From the cell containing the given text, extract its center point as [x, y] coordinate. 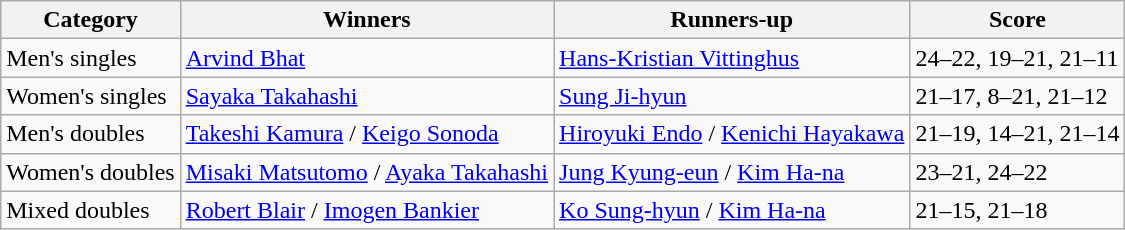
Sayaka Takahashi [366, 96]
Women's singles [90, 96]
Takeshi Kamura / Keigo Sonoda [366, 134]
23–21, 24–22 [1018, 172]
21–15, 21–18 [1018, 210]
Winners [366, 20]
Score [1018, 20]
21–17, 8–21, 21–12 [1018, 96]
Jung Kyung-eun / Kim Ha-na [732, 172]
Runners-up [732, 20]
Ko Sung-hyun / Kim Ha-na [732, 210]
Category [90, 20]
21–19, 14–21, 21–14 [1018, 134]
Misaki Matsutomo / Ayaka Takahashi [366, 172]
Men's singles [90, 58]
Robert Blair / Imogen Bankier [366, 210]
Women's doubles [90, 172]
24–22, 19–21, 21–11 [1018, 58]
Hans-Kristian Vittinghus [732, 58]
Mixed doubles [90, 210]
Hiroyuki Endo / Kenichi Hayakawa [732, 134]
Arvind Bhat [366, 58]
Sung Ji-hyun [732, 96]
Men's doubles [90, 134]
